Output the (x, y) coordinate of the center of the cell containing the given text.  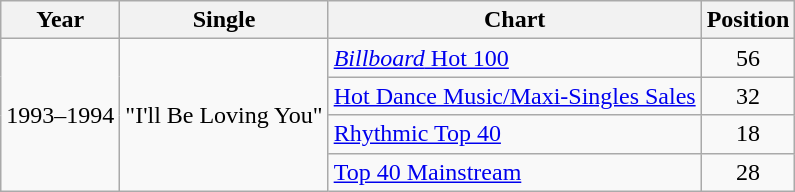
Chart (514, 20)
32 (748, 96)
"I'll Be Loving You" (224, 115)
Billboard Hot 100 (514, 58)
1993–1994 (60, 115)
Hot Dance Music/Maxi-Singles Sales (514, 96)
Position (748, 20)
28 (748, 172)
Top 40 Mainstream (514, 172)
Single (224, 20)
56 (748, 58)
18 (748, 134)
Year (60, 20)
Rhythmic Top 40 (514, 134)
